Return (x, y) of the center of cell containing provided text 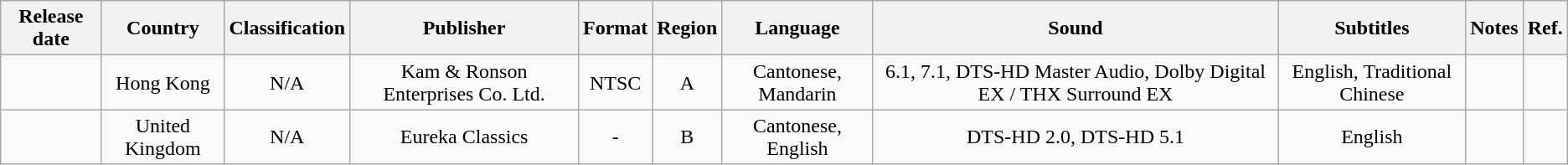
English (1372, 137)
Language (797, 28)
Hong Kong (162, 82)
Cantonese, English (797, 137)
A (687, 82)
Release date (51, 28)
Notes (1494, 28)
Region (687, 28)
Kam & Ronson Enterprises Co. Ltd. (464, 82)
DTS-HD 2.0, DTS-HD 5.1 (1075, 137)
Format (615, 28)
English, Traditional Chinese (1372, 82)
United Kingdom (162, 137)
6.1, 7.1, DTS-HD Master Audio, Dolby Digital EX / THX Surround EX (1075, 82)
Sound (1075, 28)
B (687, 137)
Subtitles (1372, 28)
Classification (287, 28)
Cantonese, Mandarin (797, 82)
Eureka Classics (464, 137)
Ref. (1545, 28)
NTSC (615, 82)
Publisher (464, 28)
Country (162, 28)
- (615, 137)
